Output the [x, y] coordinate of the center of the cell containing the given text.  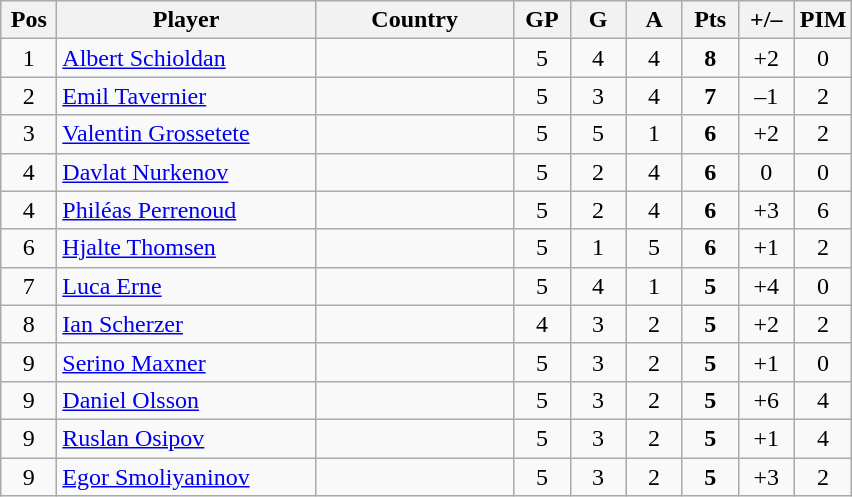
–1 [766, 96]
Ruslan Osipov [186, 438]
PIM [823, 20]
Egor Smoliyaninov [186, 477]
+/– [766, 20]
Emil Tavernier [186, 96]
Country [414, 20]
A [654, 20]
Philéas Perrenoud [186, 210]
Ian Scherzer [186, 324]
Luca Erne [186, 286]
G [598, 20]
Valentin Grossetete [186, 134]
+6 [766, 400]
GP [542, 20]
Hjalte Thomsen [186, 248]
Pts [710, 20]
Daniel Olsson [186, 400]
Player [186, 20]
Albert Schioldan [186, 58]
+4 [766, 286]
Pos [29, 20]
Davlat Nurkenov [186, 172]
Serino Maxner [186, 362]
